Detect which cell encompasses the target text, then output its (X, Y) center coordinate. 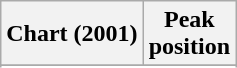
Chart (2001) (72, 34)
Peakposition (189, 34)
